Provide the (x, y) coordinate of the cell's center where the given text is located.  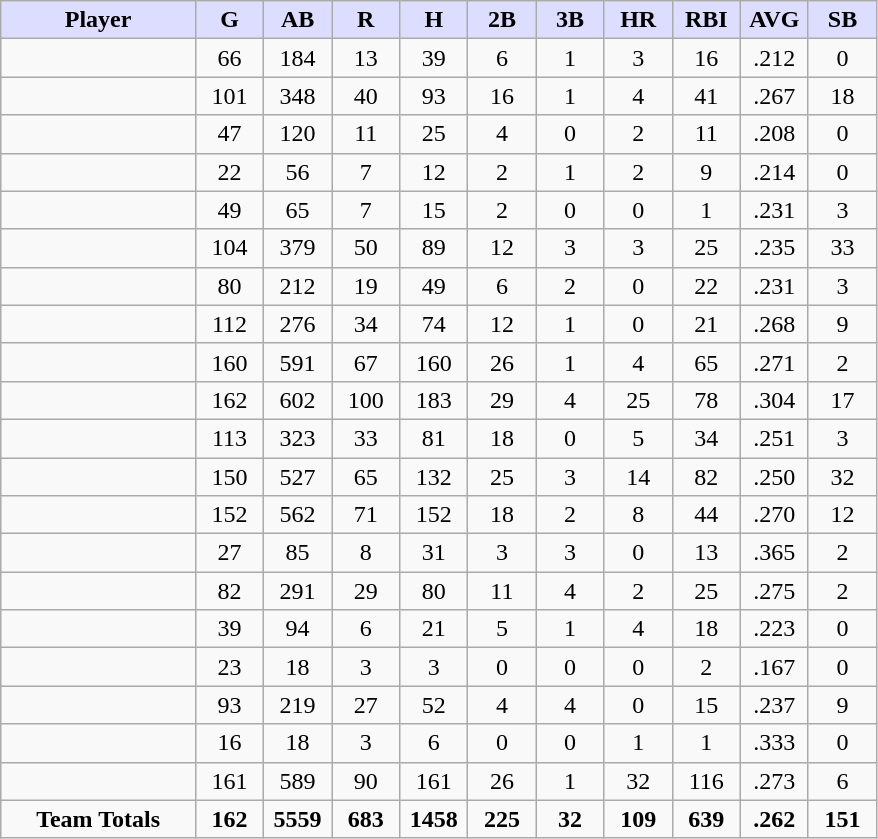
291 (298, 591)
323 (298, 438)
G (229, 20)
.208 (774, 134)
113 (229, 438)
.212 (774, 58)
89 (434, 248)
150 (229, 477)
683 (366, 819)
RBI (706, 20)
.273 (774, 781)
.275 (774, 591)
589 (298, 781)
100 (366, 400)
212 (298, 286)
14 (638, 477)
Team Totals (98, 819)
H (434, 20)
.167 (774, 667)
85 (298, 553)
132 (434, 477)
.237 (774, 705)
591 (298, 362)
348 (298, 96)
1458 (434, 819)
AB (298, 20)
47 (229, 134)
19 (366, 286)
.333 (774, 743)
.267 (774, 96)
Player (98, 20)
40 (366, 96)
.262 (774, 819)
5559 (298, 819)
AVG (774, 20)
.214 (774, 172)
.223 (774, 629)
.304 (774, 400)
3B (570, 20)
56 (298, 172)
602 (298, 400)
81 (434, 438)
66 (229, 58)
71 (366, 515)
379 (298, 248)
225 (502, 819)
120 (298, 134)
109 (638, 819)
151 (842, 819)
101 (229, 96)
184 (298, 58)
.365 (774, 553)
23 (229, 667)
74 (434, 324)
104 (229, 248)
90 (366, 781)
639 (706, 819)
562 (298, 515)
.268 (774, 324)
HR (638, 20)
44 (706, 515)
SB (842, 20)
527 (298, 477)
.250 (774, 477)
41 (706, 96)
31 (434, 553)
78 (706, 400)
50 (366, 248)
276 (298, 324)
183 (434, 400)
116 (706, 781)
.271 (774, 362)
2B (502, 20)
R (366, 20)
17 (842, 400)
94 (298, 629)
112 (229, 324)
67 (366, 362)
.251 (774, 438)
.235 (774, 248)
.270 (774, 515)
219 (298, 705)
52 (434, 705)
